Identify which cell holds the provided text, then report its (x, y) central coordinate. 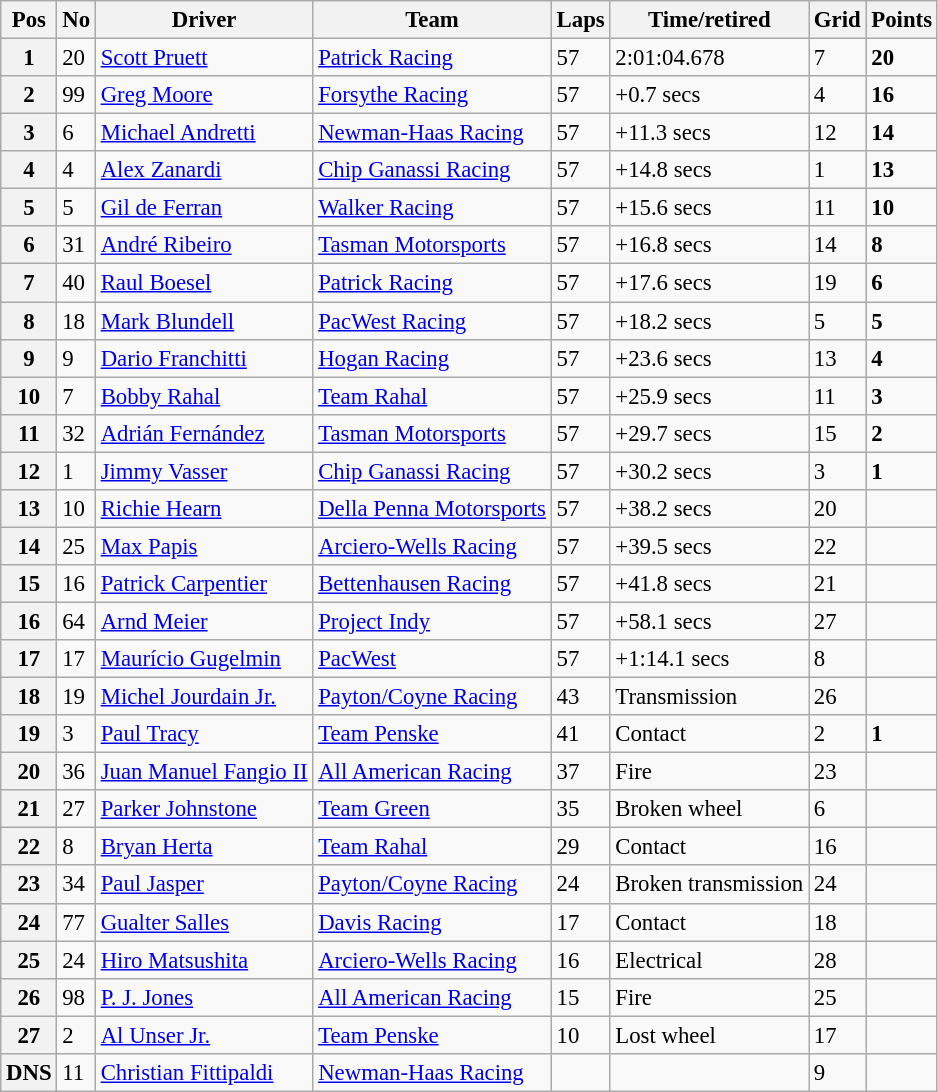
Michael Andretti (204, 133)
+1:14.1 secs (710, 659)
Hiro Matsushita (204, 960)
PacWest Racing (432, 321)
+14.8 secs (710, 170)
Lost wheel (710, 1035)
Della Penna Motorsports (432, 509)
43 (580, 697)
+15.6 secs (710, 208)
37 (580, 772)
98 (76, 997)
+30.2 secs (710, 471)
64 (76, 621)
Parker Johnstone (204, 809)
Richie Hearn (204, 509)
36 (76, 772)
Bryan Herta (204, 847)
77 (76, 922)
Broken wheel (710, 809)
Dario Franchitti (204, 358)
+41.8 secs (710, 584)
Driver (204, 20)
Jimmy Vasser (204, 471)
Mark Blundell (204, 321)
Juan Manuel Fangio II (204, 772)
Gualter Salles (204, 922)
Forsythe Racing (432, 95)
+18.2 secs (710, 321)
Patrick Carpentier (204, 584)
Bobby Rahal (204, 396)
Electrical (710, 960)
+25.9 secs (710, 396)
+23.6 secs (710, 358)
Greg Moore (204, 95)
Paul Jasper (204, 885)
Points (902, 20)
Project Indy (432, 621)
Scott Pruett (204, 58)
31 (76, 245)
32 (76, 433)
Christian Fittipaldi (204, 1073)
Maurício Gugelmin (204, 659)
+11.3 secs (710, 133)
Bettenhausen Racing (432, 584)
Team Green (432, 809)
Time/retired (710, 20)
41 (580, 734)
Max Papis (204, 546)
+29.7 secs (710, 433)
99 (76, 95)
Paul Tracy (204, 734)
Broken transmission (710, 885)
40 (76, 283)
Alex Zanardi (204, 170)
Arnd Meier (204, 621)
28 (838, 960)
+39.5 secs (710, 546)
PacWest (432, 659)
P. J. Jones (204, 997)
+0.7 secs (710, 95)
Laps (580, 20)
Team (432, 20)
+58.1 secs (710, 621)
+38.2 secs (710, 509)
Michel Jourdain Jr. (204, 697)
+17.6 secs (710, 283)
35 (580, 809)
34 (76, 885)
Gil de Ferran (204, 208)
+16.8 secs (710, 245)
André Ribeiro (204, 245)
Raul Boesel (204, 283)
Davis Racing (432, 922)
Transmission (710, 697)
DNS (29, 1073)
Pos (29, 20)
Walker Racing (432, 208)
29 (580, 847)
Grid (838, 20)
No (76, 20)
Hogan Racing (432, 358)
Al Unser Jr. (204, 1035)
2:01:04.678 (710, 58)
Adrián Fernández (204, 433)
